Locate the cell with the specified text and output its (x, y) center coordinate. 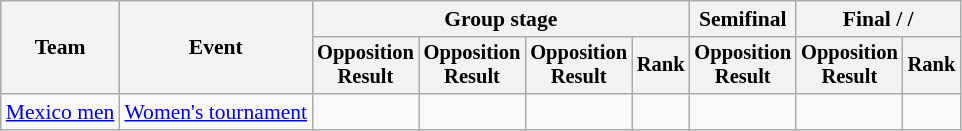
Women's tournament (216, 112)
Final / / (878, 19)
Team (60, 48)
Group stage (500, 19)
Semifinal (742, 19)
Event (216, 48)
Mexico men (60, 112)
